Extract the (x, y) coordinate from the center of the cell holding the provided text.  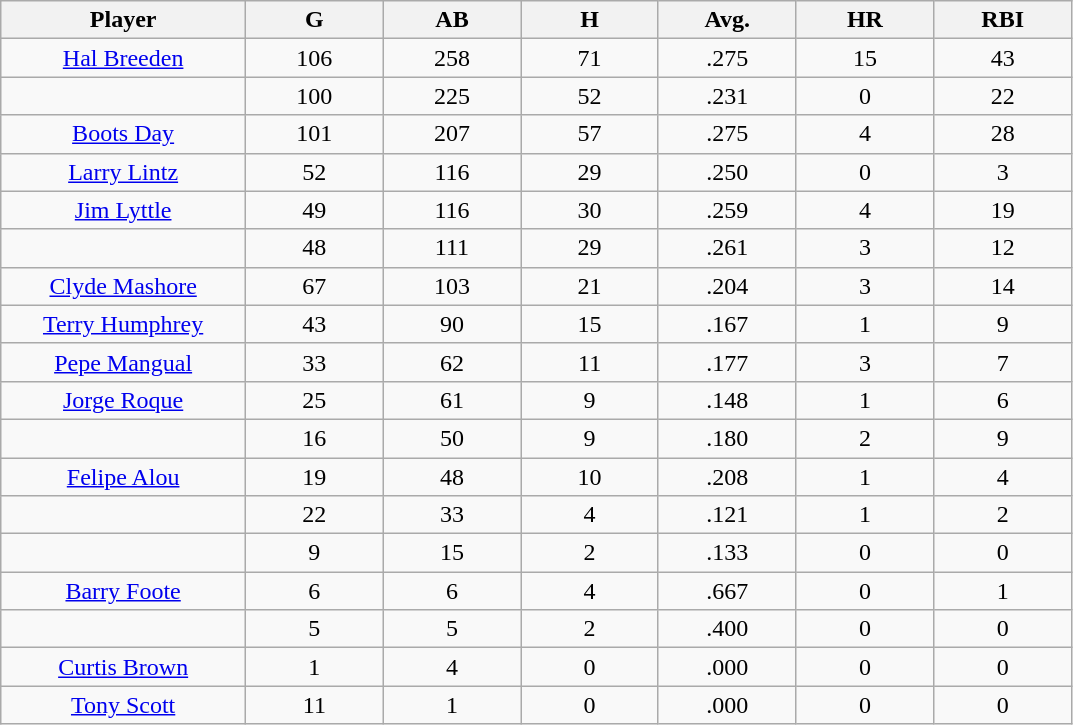
.133 (727, 553)
111 (452, 248)
90 (452, 324)
Hal Breeden (124, 58)
28 (1003, 134)
H (590, 20)
49 (315, 210)
103 (452, 286)
Clyde Mashore (124, 286)
G (315, 20)
258 (452, 58)
67 (315, 286)
62 (452, 362)
101 (315, 134)
Jim Lyttle (124, 210)
.204 (727, 286)
7 (1003, 362)
Avg. (727, 20)
RBI (1003, 20)
57 (590, 134)
16 (315, 438)
14 (1003, 286)
.121 (727, 515)
.400 (727, 629)
.231 (727, 96)
.259 (727, 210)
.250 (727, 172)
25 (315, 400)
Boots Day (124, 134)
Jorge Roque (124, 400)
12 (1003, 248)
AB (452, 20)
Player (124, 20)
Pepe Mangual (124, 362)
.208 (727, 477)
.177 (727, 362)
106 (315, 58)
100 (315, 96)
Curtis Brown (124, 667)
Tony Scott (124, 705)
.180 (727, 438)
Felipe Alou (124, 477)
50 (452, 438)
.167 (727, 324)
10 (590, 477)
61 (452, 400)
207 (452, 134)
21 (590, 286)
.261 (727, 248)
.148 (727, 400)
Barry Foote (124, 591)
Larry Lintz (124, 172)
30 (590, 210)
Terry Humphrey (124, 324)
71 (590, 58)
HR (865, 20)
.667 (727, 591)
225 (452, 96)
